Return the [X, Y] coordinate for the center point of the cell that contains the specified text.  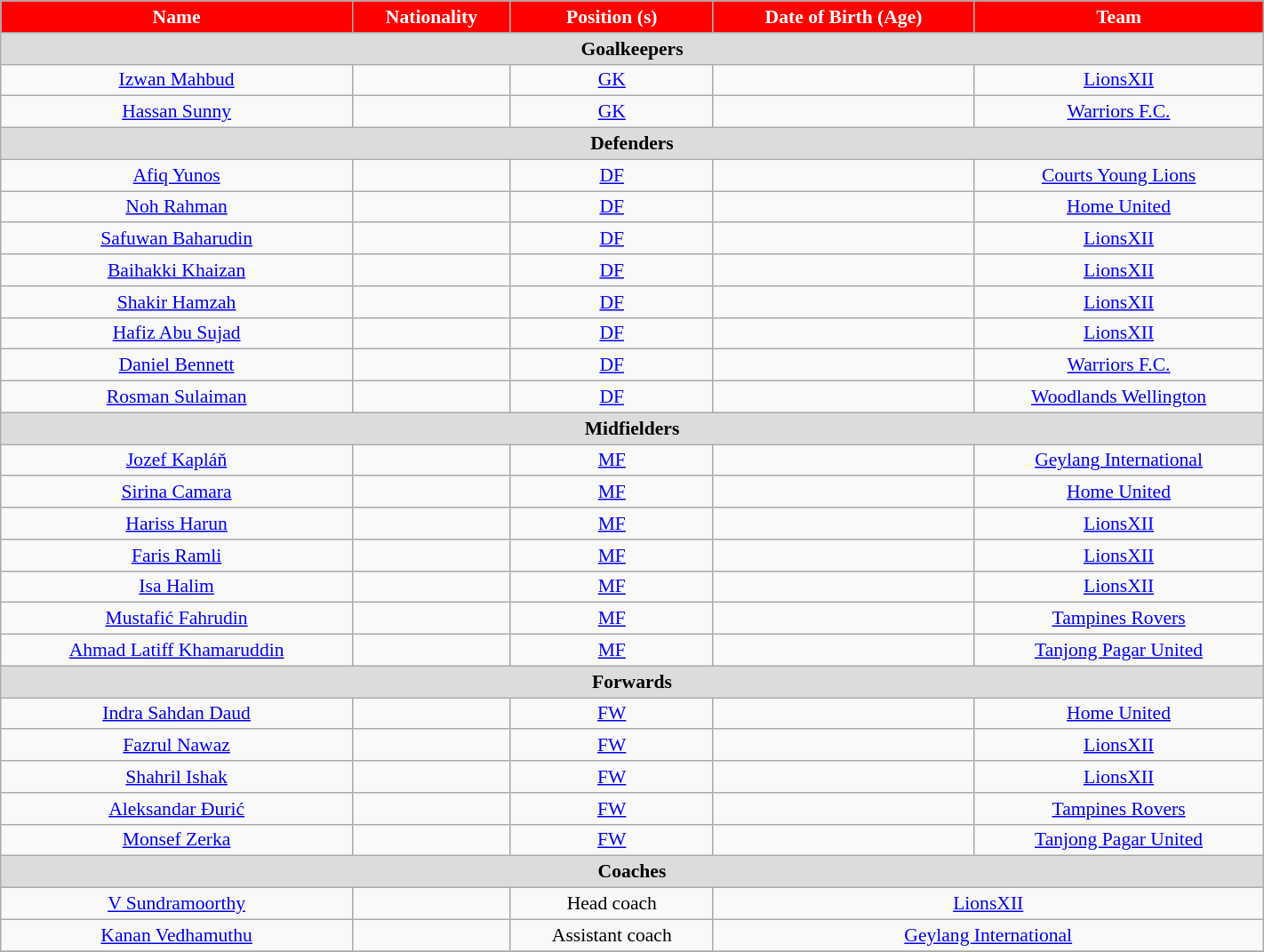
Woodlands Wellington [1118, 397]
Position (s) [612, 17]
Noh Rahman [177, 207]
Nationality [431, 17]
Safuwan Baharudin [177, 239]
Midfielders [632, 428]
Rosman Sulaiman [177, 397]
Name [177, 17]
Defenders [632, 144]
Forwards [632, 682]
Courts Young Lions [1118, 175]
Isa Halim [177, 587]
Hariss Harun [177, 524]
Assistant coach [612, 935]
Shahril Ishak [177, 777]
Head coach [612, 904]
Date of Birth (Age) [844, 17]
Hassan Sunny [177, 112]
Coaches [632, 872]
Daniel Bennett [177, 365]
Ahmad Latiff Khamaruddin [177, 651]
V Sundramoorthy [177, 904]
Shakir Hamzah [177, 302]
Kanan Vedhamuthu [177, 935]
Baihakki Khaizan [177, 270]
Faris Ramli [177, 556]
Goalkeepers [632, 49]
Izwan Mahbud [177, 80]
Mustafić Fahrudin [177, 619]
Indra Sahdan Daud [177, 714]
Jozef Kapláň [177, 460]
Monsef Zerka [177, 840]
Sirina Camara [177, 492]
Aleksandar Đurić [177, 809]
Hafiz Abu Sujad [177, 333]
Team [1118, 17]
Fazrul Nawaz [177, 746]
Afiq Yunos [177, 175]
